Output the [x, y] coordinate of the center of the cell containing the given text.  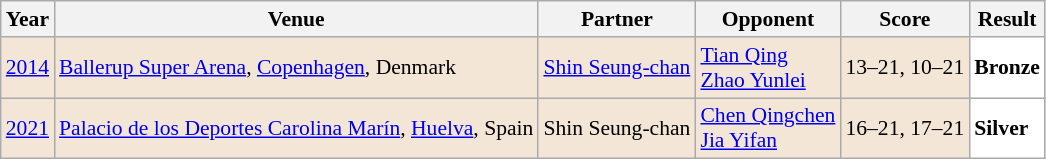
Ballerup Super Arena, Copenhagen, Denmark [296, 68]
Partner [616, 19]
13–21, 10–21 [904, 68]
16–21, 17–21 [904, 128]
Venue [296, 19]
Result [1007, 19]
Year [28, 19]
2021 [28, 128]
Palacio de los Deportes Carolina Marín, Huelva, Spain [296, 128]
Tian Qing Zhao Yunlei [768, 68]
Score [904, 19]
2014 [28, 68]
Chen Qingchen Jia Yifan [768, 128]
Bronze [1007, 68]
Silver [1007, 128]
Opponent [768, 19]
